Locate the cell with the specified text and output its [x, y] center coordinate. 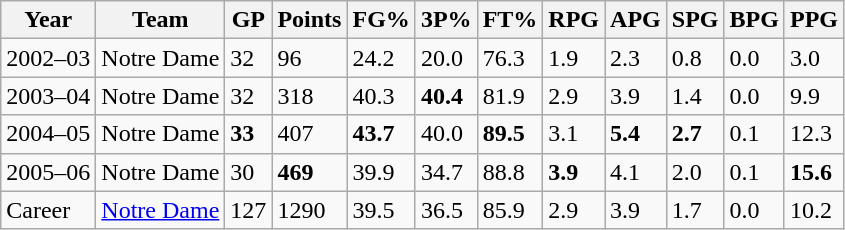
40.0 [446, 134]
88.8 [510, 172]
SPG [695, 20]
40.3 [381, 96]
PPG [814, 20]
GP [248, 20]
1.9 [574, 58]
34.7 [446, 172]
Career [48, 210]
3.1 [574, 134]
FT% [510, 20]
407 [310, 134]
81.9 [510, 96]
Points [310, 20]
1.4 [695, 96]
85.9 [510, 210]
2005–06 [48, 172]
2.7 [695, 134]
96 [310, 58]
33 [248, 134]
24.2 [381, 58]
9.9 [814, 96]
20.0 [446, 58]
127 [248, 210]
89.5 [510, 134]
3P% [446, 20]
36.5 [446, 210]
10.2 [814, 210]
30 [248, 172]
2004–05 [48, 134]
39.5 [381, 210]
40.4 [446, 96]
Year [48, 20]
4.1 [636, 172]
APG [636, 20]
318 [310, 96]
3.0 [814, 58]
1290 [310, 210]
2003–04 [48, 96]
2.3 [636, 58]
Team [160, 20]
43.7 [381, 134]
39.9 [381, 172]
5.4 [636, 134]
BPG [754, 20]
2.0 [695, 172]
15.6 [814, 172]
12.3 [814, 134]
0.8 [695, 58]
469 [310, 172]
1.7 [695, 210]
RPG [574, 20]
76.3 [510, 58]
2002–03 [48, 58]
FG% [381, 20]
